For the text-containing cell, return its midpoint in (X, Y) coordinate format. 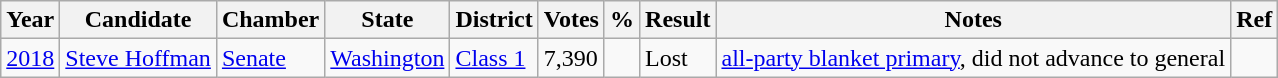
Votes (571, 20)
State (388, 20)
% (622, 20)
Result (678, 20)
District (494, 20)
Candidate (138, 20)
Notes (974, 20)
Lost (678, 58)
Year (30, 20)
Washington (388, 58)
Ref (1254, 20)
Steve Hoffman (138, 58)
Class 1 (494, 58)
Senate (270, 58)
7,390 (571, 58)
2018 (30, 58)
Chamber (270, 20)
all-party blanket primary, did not advance to general (974, 58)
